Locate the cell with the specified text and output its (X, Y) center coordinate. 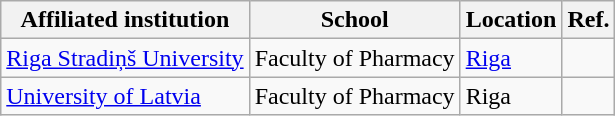
University of Latvia (125, 96)
Ref. (588, 20)
School (354, 20)
Location (511, 20)
Riga Stradiņš University (125, 58)
Affiliated institution (125, 20)
